Return [X, Y] of the center of cell containing provided text 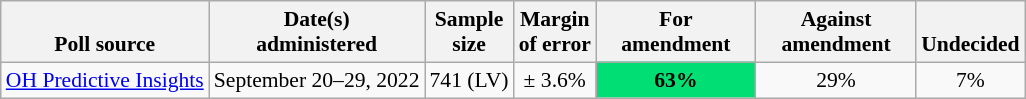
741 (LV) [468, 80]
± 3.6% [555, 80]
29% [836, 80]
Undecided [970, 32]
63% [676, 80]
Date(s)administered [317, 32]
Againstamendment [836, 32]
OH Predictive Insights [105, 80]
Marginof error [555, 32]
September 20–29, 2022 [317, 80]
Foramendment [676, 32]
Samplesize [468, 32]
Poll source [105, 32]
7% [970, 80]
